Return (x, y) of the center of cell containing provided text 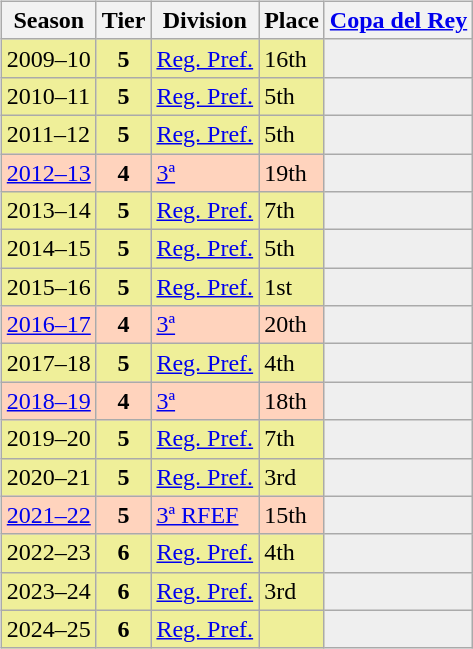
2023–24 (48, 591)
2019–20 (48, 439)
20th (292, 325)
Place (292, 20)
2015–16 (48, 287)
2022–23 (48, 553)
15th (292, 515)
2016–17 (48, 325)
Tier (124, 20)
Season (48, 20)
19th (292, 173)
18th (292, 401)
Copa del Rey (398, 20)
3ª RFEF (205, 515)
2017–18 (48, 363)
Division (205, 20)
2013–14 (48, 211)
1st (292, 287)
16th (292, 58)
2012–13 (48, 173)
2009–10 (48, 58)
2014–15 (48, 249)
2020–21 (48, 477)
2018–19 (48, 401)
2024–25 (48, 629)
2011–12 (48, 134)
2010–11 (48, 96)
2021–22 (48, 515)
